Detect which cell encompasses the target text, then output its (X, Y) center coordinate. 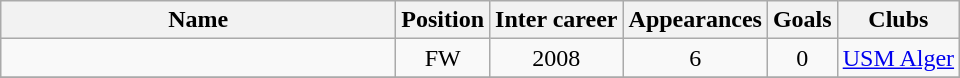
0 (802, 58)
Clubs (898, 20)
Position (443, 20)
6 (695, 58)
Appearances (695, 20)
FW (443, 58)
Goals (802, 20)
USM Alger (898, 58)
2008 (556, 58)
Name (198, 20)
Inter career (556, 20)
